Return (X, Y) of the center of cell containing provided text 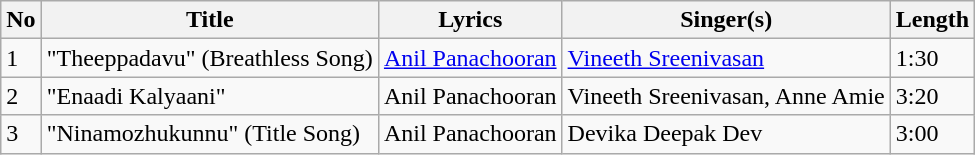
1 (21, 58)
"Ninamozhukunnu" (Title Song) (210, 134)
Devika Deepak Dev (726, 134)
3:00 (932, 134)
No (21, 20)
3:20 (932, 96)
Vineeth Sreenivasan (726, 58)
Lyrics (470, 20)
Title (210, 20)
1:30 (932, 58)
2 (21, 96)
Singer(s) (726, 20)
3 (21, 134)
Length (932, 20)
Vineeth Sreenivasan, Anne Amie (726, 96)
"Theeppadavu" (Breathless Song) (210, 58)
"Enaadi Kalyaani" (210, 96)
